Identify which cell holds the provided text, then report its [X, Y] central coordinate. 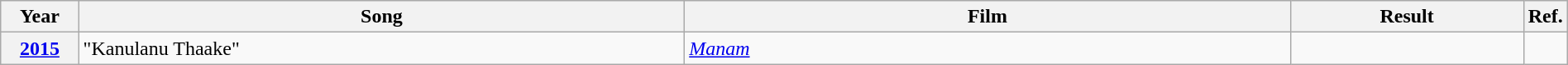
Ref. [1545, 17]
Song [382, 17]
"Kanulanu Thaake" [382, 48]
Film [987, 17]
Year [40, 17]
Result [1407, 17]
2015 [40, 48]
Manam [987, 48]
